Locate the cell with the specified text and output its (X, Y) center coordinate. 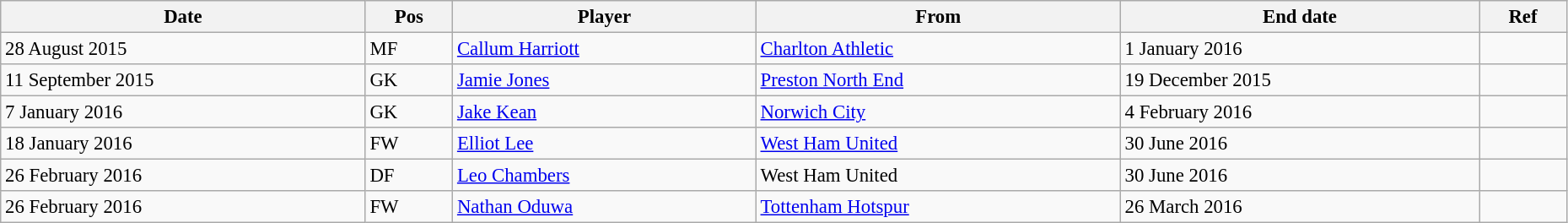
4 February 2016 (1299, 112)
28 August 2015 (183, 49)
1 January 2016 (1299, 49)
7 January 2016 (183, 112)
Jamie Jones (605, 80)
Leo Chambers (605, 176)
19 December 2015 (1299, 80)
18 January 2016 (183, 144)
Player (605, 17)
Tottenham Hotspur (938, 207)
MF (409, 49)
Ref (1523, 17)
26 March 2016 (1299, 207)
Norwich City (938, 112)
Elliot Lee (605, 144)
Charlton Athletic (938, 49)
DF (409, 176)
Date (183, 17)
Jake Kean (605, 112)
11 September 2015 (183, 80)
Pos (409, 17)
Preston North End (938, 80)
Callum Harriott (605, 49)
From (938, 17)
Nathan Oduwa (605, 207)
End date (1299, 17)
